Provide the (X, Y) coordinate of the cell's center where the given text is located.  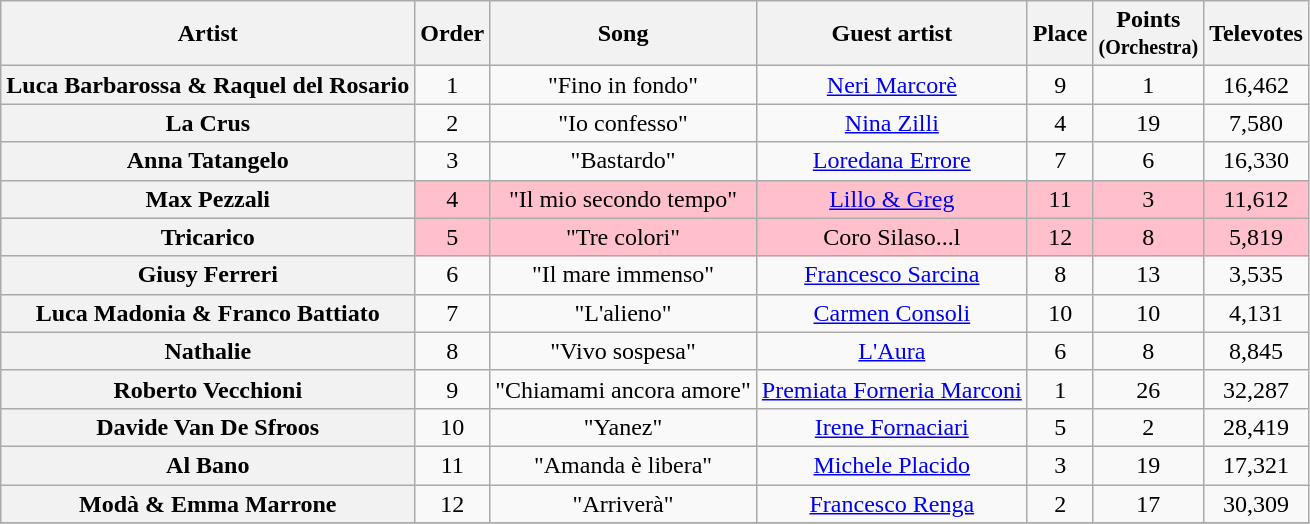
Anna Tatangelo (208, 161)
"Vivo sospesa" (624, 351)
Points(Orchestra) (1148, 34)
"Amanda è libera" (624, 465)
Nina Zilli (892, 123)
"L'alieno" (624, 313)
Song (624, 34)
Max Pezzali (208, 199)
"Il mio secondo tempo" (624, 199)
"Tre colori" (624, 237)
Order (452, 34)
17,321 (1256, 465)
Roberto Vecchioni (208, 389)
11,612 (1256, 199)
Luca Barbarossa & Raquel del Rosario (208, 85)
"Chiamami ancora amore" (624, 389)
Premiata Forneria Marconi (892, 389)
Carmen Consoli (892, 313)
"Il mare immenso" (624, 275)
L'Aura (892, 351)
3,535 (1256, 275)
"Fino in fondo" (624, 85)
13 (1148, 275)
16,330 (1256, 161)
30,309 (1256, 503)
Luca Madonia & Franco Battiato (208, 313)
17 (1148, 503)
4,131 (1256, 313)
Place (1060, 34)
8,845 (1256, 351)
La Crus (208, 123)
"Bastardo" (624, 161)
Giusy Ferreri (208, 275)
Francesco Sarcina (892, 275)
"Yanez" (624, 427)
Lillo & Greg (892, 199)
"Arriverà" (624, 503)
Modà & Emma Marrone (208, 503)
5,819 (1256, 237)
Artist (208, 34)
Tricarico (208, 237)
Guest artist (892, 34)
28,419 (1256, 427)
7,580 (1256, 123)
"Io confesso" (624, 123)
Michele Placido (892, 465)
26 (1148, 389)
Loredana Errore (892, 161)
16,462 (1256, 85)
Al Bano (208, 465)
Davide Van De Sfroos (208, 427)
Francesco Renga (892, 503)
32,287 (1256, 389)
Irene Fornaciari (892, 427)
Nathalie (208, 351)
Televotes (1256, 34)
Coro Silaso...l (892, 237)
Neri Marcorè (892, 85)
